Locate the cell with the specified text and output its [X, Y] center coordinate. 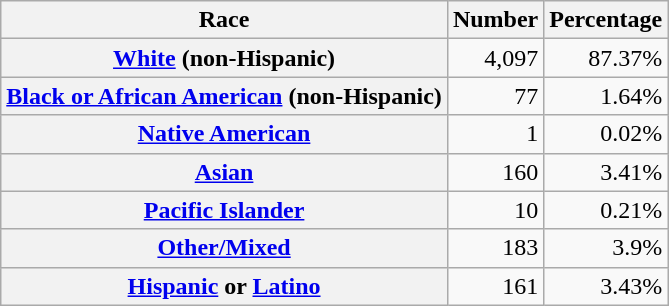
Black or African American (non-Hispanic) [224, 96]
3.41% [606, 172]
Race [224, 20]
160 [495, 172]
1 [495, 134]
0.21% [606, 210]
Hispanic or Latino [224, 286]
4,097 [495, 58]
Other/Mixed [224, 248]
10 [495, 210]
Native American [224, 134]
0.02% [606, 134]
3.9% [606, 248]
1.64% [606, 96]
77 [495, 96]
183 [495, 248]
3.43% [606, 286]
161 [495, 286]
White (non-Hispanic) [224, 58]
Percentage [606, 20]
Asian [224, 172]
87.37% [606, 58]
Number [495, 20]
Pacific Islander [224, 210]
